Detect which cell encompasses the target text, then output its [x, y] center coordinate. 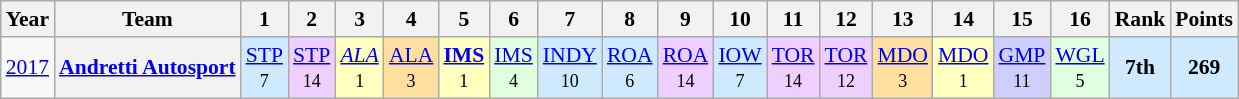
ALA3 [411, 68]
Rank [1140, 19]
IMS4 [514, 68]
Points [1204, 19]
TOR12 [846, 68]
MDO1 [964, 68]
5 [464, 19]
1 [264, 19]
ROA14 [686, 68]
STP14 [312, 68]
IOW7 [740, 68]
12 [846, 19]
269 [1204, 68]
ALA1 [360, 68]
STP7 [264, 68]
16 [1080, 19]
2 [312, 19]
8 [630, 19]
IMS1 [464, 68]
4 [411, 19]
ROA6 [630, 68]
MDO3 [902, 68]
Year [28, 19]
INDY10 [570, 68]
11 [794, 19]
6 [514, 19]
Andretti Autosport [148, 68]
3 [360, 19]
14 [964, 19]
10 [740, 19]
13 [902, 19]
7 [570, 19]
GMP11 [1022, 68]
9 [686, 19]
Team [148, 19]
TOR14 [794, 68]
15 [1022, 19]
2017 [28, 68]
7th [1140, 68]
WGL5 [1080, 68]
